Find where the given text appears and provide that cell's center as [X, Y] coordinate. 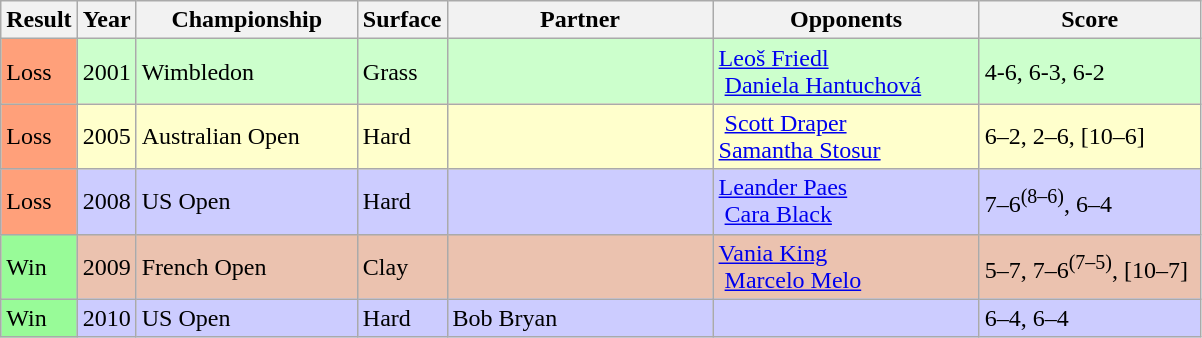
Opponents [846, 20]
2005 [106, 136]
2001 [106, 72]
Leander Paes Cara Black [846, 202]
Leoš Friedl Daniela Hantuchová [846, 72]
6–4, 6–4 [1090, 318]
Wimbledon [246, 72]
Partner [580, 20]
Year [106, 20]
Score [1090, 20]
5–7, 7–6(7–5), [10–7] [1090, 266]
Vania King Marcelo Melo [846, 266]
7–6(8–6), 6–4 [1090, 202]
Bob Bryan [580, 318]
Scott Draper Samantha Stosur [846, 136]
2009 [106, 266]
Result [39, 20]
2010 [106, 318]
4-6, 6-3, 6-2 [1090, 72]
Championship [246, 20]
6–2, 2–6, [10–6] [1090, 136]
Clay [402, 266]
Surface [402, 20]
Grass [402, 72]
Australian Open [246, 136]
French Open [246, 266]
2008 [106, 202]
